Scan for the cell matching the given text and deliver its (X, Y) coordinate at center. 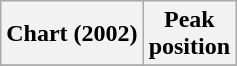
Peakposition (189, 34)
Chart (2002) (72, 34)
